Determine the [x, y] coordinate at the center of the cell enclosing the given text.  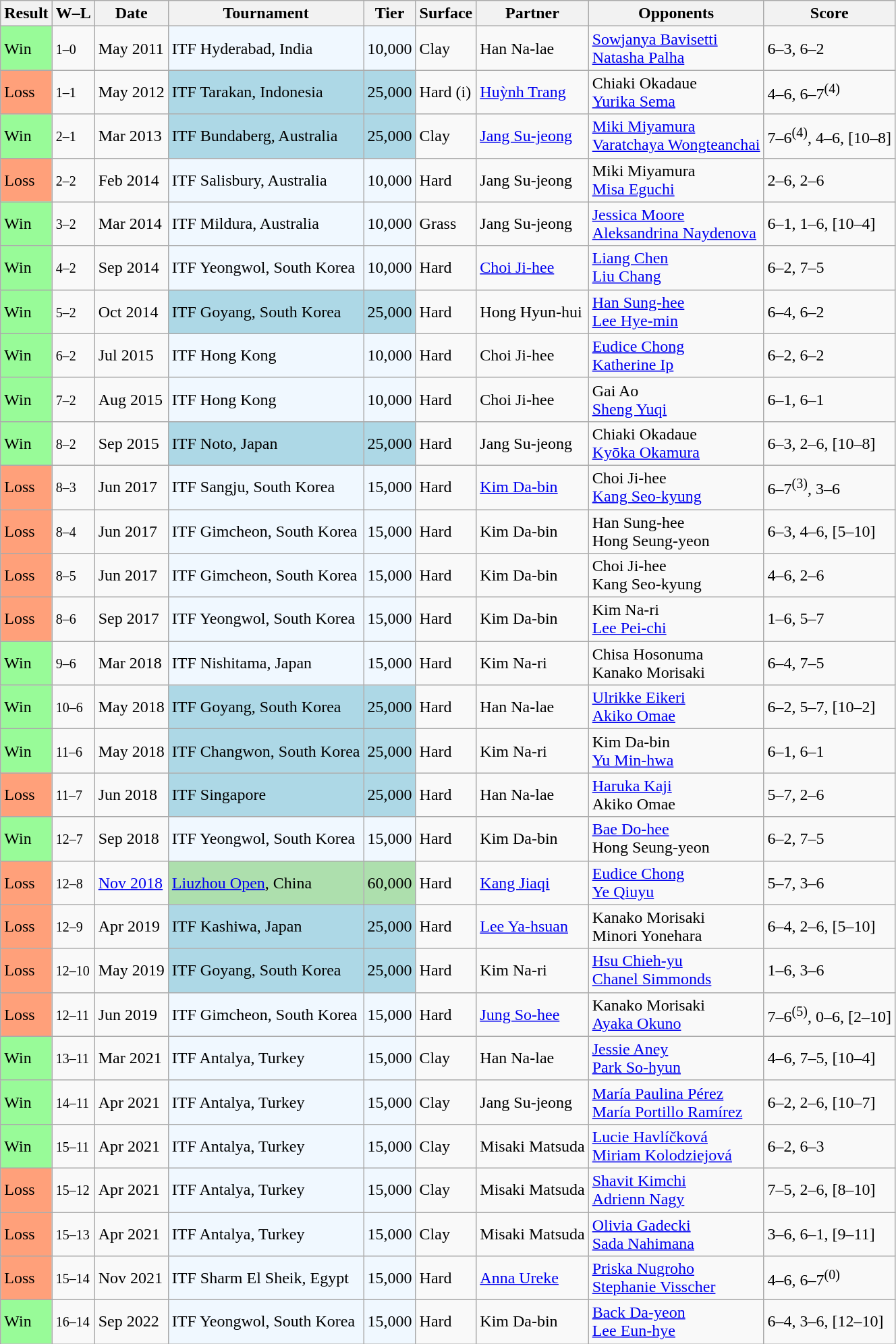
12–7 [73, 838]
Kim Da-bin Yu Min-hwa [676, 751]
3–6, 6–1, [9–11] [829, 1234]
6–3, 4–6, [5–10] [829, 531]
Kang Jiaqi [532, 883]
May 2011 [131, 49]
6–4, 6–2 [829, 312]
15–13 [73, 1234]
14–11 [73, 1102]
6–2, 2–6, [10–7] [829, 1102]
Jun 2018 [131, 795]
Miki Miyamura Varatchaya Wongteanchai [676, 136]
Mar 2021 [131, 1058]
ITF Hyderabad, India [266, 49]
Olivia Gadecki Sada Nahimana [676, 1234]
12–10 [73, 971]
Han Sung-hee Hong Seung-yeon [676, 531]
16–14 [73, 1322]
Hsu Chieh-yu Chanel Simmonds [676, 971]
ITF Sharm El Sheik, Egypt [266, 1279]
María Paulina Pérez María Portillo Ramírez [676, 1102]
Apr 2019 [131, 926]
Tier [390, 14]
Aug 2015 [131, 400]
Chiaki Okadaue Kyōka Okamura [676, 443]
60,000 [390, 883]
7–6(4), 4–6, [10–8] [829, 136]
Kanako Morisaki Ayaka Okuno [676, 1014]
Result [26, 14]
5–7, 3–6 [829, 883]
1–6, 5–7 [829, 620]
Grass [446, 224]
5–2 [73, 312]
3–2 [73, 224]
6–2, 6–3 [829, 1146]
6–1, 1–6, [10–4] [829, 224]
8–3 [73, 487]
Priska Nugroho Stephanie Visscher [676, 1279]
7–2 [73, 400]
Jessica Moore Aleksandrina Naydenova [676, 224]
Bae Do-hee Hong Seung-yeon [676, 838]
ITF Changwon, South Korea [266, 751]
Mar 2013 [131, 136]
Surface [446, 14]
6–2, 5–7, [10–2] [829, 707]
4–6, 6–7(4) [829, 92]
Chisa Hosonuma Kanako Morisaki [676, 663]
ITF Kashiwa, Japan [266, 926]
Ulrikke Eikeri Akiko Omae [676, 707]
Back Da-yeon Lee Eun-hye [676, 1322]
Jessie Aney Park So-hyun [676, 1058]
4–6, 6–7(0) [829, 1279]
ITF Nishitama, Japan [266, 663]
Mar 2014 [131, 224]
ITF Singapore [266, 795]
Nov 2018 [131, 883]
Chiaki Okadaue Yurika Sema [676, 92]
Kim Na-ri Lee Pei-chi [676, 620]
12–11 [73, 1014]
15–11 [73, 1146]
Sep 2014 [131, 267]
Sep 2017 [131, 620]
Kanako Morisaki Minori Yonehara [676, 926]
Jul 2015 [131, 355]
4–2 [73, 267]
6–4, 2–6, [5–10] [829, 926]
8–4 [73, 531]
5–7, 2–6 [829, 795]
6–7(3), 3–6 [829, 487]
Opponents [676, 14]
1–0 [73, 49]
Lee Ya-hsuan [532, 926]
Huỳnh Trang [532, 92]
4–6, 2–6 [829, 575]
Shavit Kimchi Adrienn Nagy [676, 1189]
ITF Sangju, South Korea [266, 487]
ITF Tarakan, Indonesia [266, 92]
11–6 [73, 751]
Jung So-hee [532, 1014]
7–6(5), 0–6, [2–10] [829, 1014]
6–2, 6–2 [829, 355]
May 2012 [131, 92]
May 2019 [131, 971]
2–2 [73, 180]
ITF Bundaberg, Australia [266, 136]
6–3, 6–2 [829, 49]
Han Sung-hee Lee Hye-min [676, 312]
Partner [532, 14]
Oct 2014 [131, 312]
8–5 [73, 575]
Score [829, 14]
Miki Miyamura Misa Eguchi [676, 180]
12–8 [73, 883]
7–5, 2–6, [8–10] [829, 1189]
1–6, 3–6 [829, 971]
1–1 [73, 92]
9–6 [73, 663]
Nov 2021 [131, 1279]
ITF Salisbury, Australia [266, 180]
Eudice Chong Katherine Ip [676, 355]
Sep 2022 [131, 1322]
W–L [73, 14]
15–12 [73, 1189]
6–2 [73, 355]
Feb 2014 [131, 180]
2–1 [73, 136]
2–6, 2–6 [829, 180]
8–6 [73, 620]
13–11 [73, 1058]
Sep 2018 [131, 838]
Sowjanya Bavisetti Natasha Palha [676, 49]
ITF Mildura, Australia [266, 224]
Hong Hyun-hui [532, 312]
6–3, 2–6, [10–8] [829, 443]
6–4, 7–5 [829, 663]
Jun 2019 [131, 1014]
6–4, 3–6, [12–10] [829, 1322]
Anna Ureke [532, 1279]
Liuzhou Open, China [266, 883]
12–9 [73, 926]
Gai Ao Sheng Yuqi [676, 400]
Sep 2015 [131, 443]
Date [131, 14]
4–6, 7–5, [10–4] [829, 1058]
Mar 2018 [131, 663]
ITF Noto, Japan [266, 443]
Lucie Havlíčková Miriam Kolodziejová [676, 1146]
8–2 [73, 443]
11–7 [73, 795]
Tournament [266, 14]
Hard (i) [446, 92]
Eudice Chong Ye Qiuyu [676, 883]
Liang Chen Liu Chang [676, 267]
15–14 [73, 1279]
Haruka Kaji Akiko Omae [676, 795]
10–6 [73, 707]
